Find where the given text appears and provide that cell's center as [X, Y] coordinate. 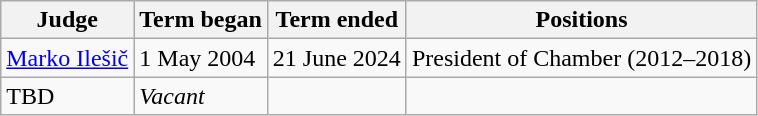
TBD [68, 96]
21 June 2024 [336, 58]
President of Chamber (2012–2018) [581, 58]
Judge [68, 20]
Term began [201, 20]
1 May 2004 [201, 58]
Marko Ilešič [68, 58]
Positions [581, 20]
Term ended [336, 20]
Vacant [201, 96]
